From the cell containing the given text, extract its center point as (X, Y) coordinate. 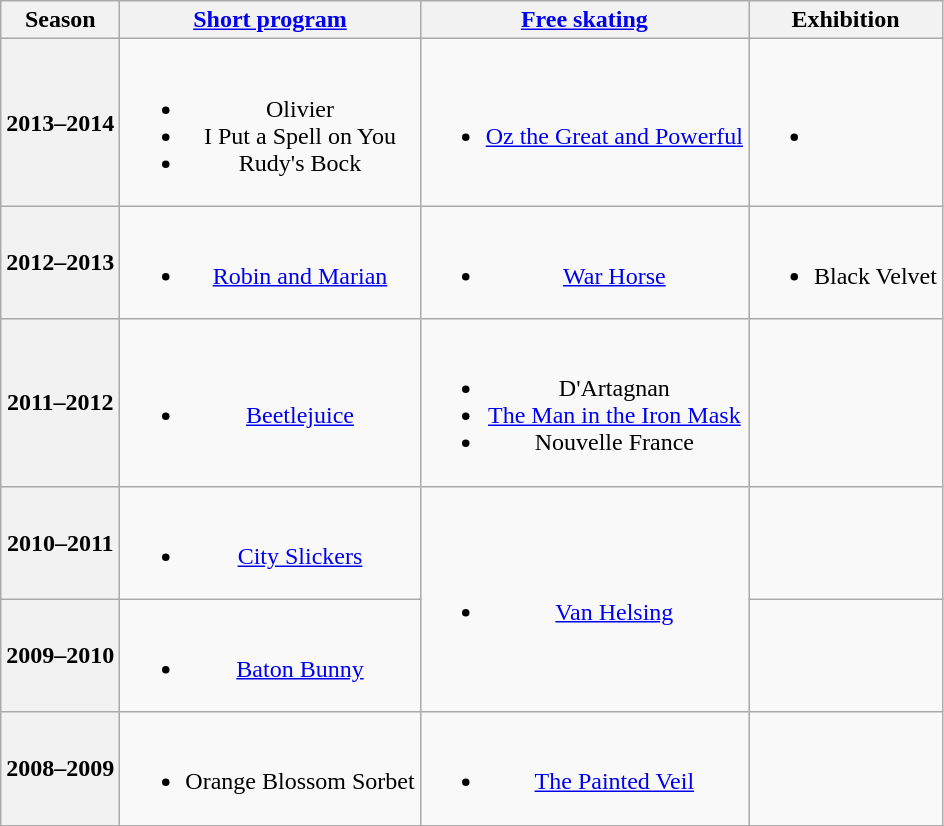
Exhibition (845, 20)
2009–2010 (60, 656)
Beetlejuice (270, 402)
Oz the Great and Powerful (584, 122)
2011–2012 (60, 402)
Van Helsing (584, 599)
Short program (270, 20)
War Horse (584, 262)
D'Artagnan The Man in the Iron Mask Nouvelle France (584, 402)
Free skating (584, 20)
The Painted Veil (584, 768)
Orange Blossom Sorbet (270, 768)
Baton Bunny (270, 656)
2012–2013 (60, 262)
OlivierI Put a Spell on YouRudy's Bock (270, 122)
City Slickers (270, 542)
Season (60, 20)
2010–2011 (60, 542)
2013–2014 (60, 122)
Robin and Marian (270, 262)
Black Velvet (845, 262)
2008–2009 (60, 768)
